Identify which cell holds the provided text, then report its (x, y) central coordinate. 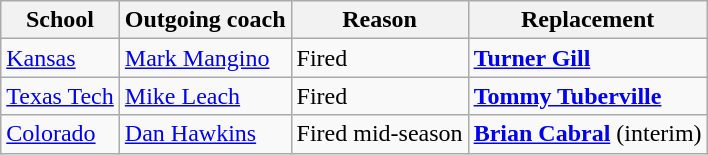
Tommy Tuberville (588, 96)
Mark Mangino (205, 58)
Colorado (60, 134)
Mike Leach (205, 96)
Brian Cabral (interim) (588, 134)
Turner Gill (588, 58)
Replacement (588, 20)
School (60, 20)
Dan Hawkins (205, 134)
Fired mid-season (380, 134)
Kansas (60, 58)
Reason (380, 20)
Outgoing coach (205, 20)
Texas Tech (60, 96)
